Identify which cell holds the provided text, then report its [X, Y] central coordinate. 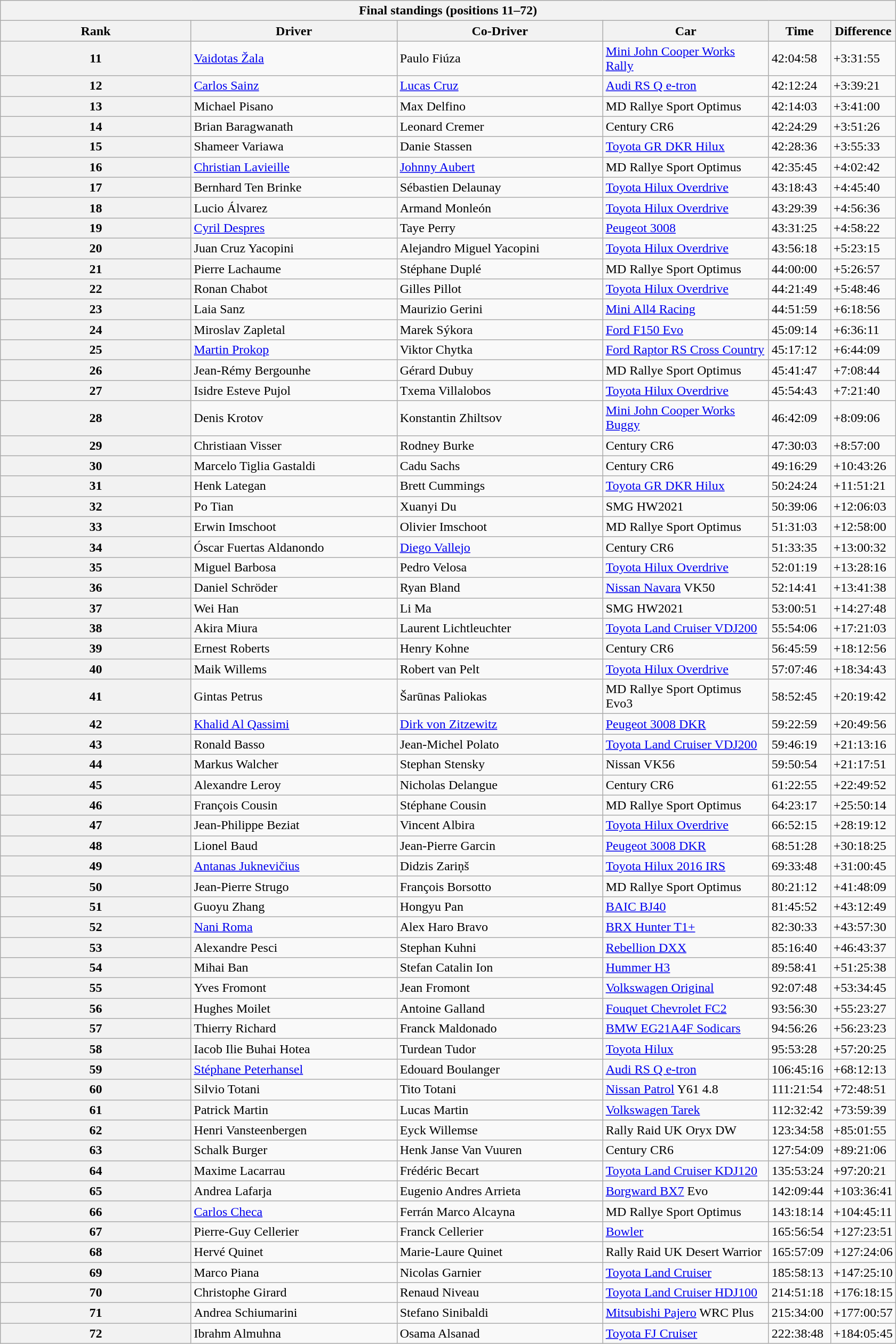
Nissan VK56 [686, 765]
64 [96, 1171]
Time [799, 31]
64:23:17 [799, 805]
Nissan Patrol Y61 4.8 [686, 1089]
+4:56:36 [863, 208]
Antanas Juknevičius [294, 866]
Henk Janse Van Vuuren [500, 1150]
16 [96, 167]
Pierre Lachaume [294, 268]
Ronan Chabot [294, 289]
43:31:25 [799, 228]
+12:58:00 [863, 527]
+43:12:49 [863, 906]
46 [96, 805]
Patrick Martin [294, 1110]
Robert van Pelt [500, 669]
+56:23:23 [863, 1029]
Shameer Variawa [294, 147]
Bowler [686, 1231]
+18:12:56 [863, 649]
Silvio Totani [294, 1089]
50:24:24 [799, 486]
25 [96, 350]
+72:48:51 [863, 1089]
42:04:58 [799, 59]
Gérard Dubuy [500, 370]
17 [96, 187]
+8:09:06 [863, 418]
Edouard Boulanger [500, 1069]
Thierry Richard [294, 1029]
43:18:43 [799, 187]
Vaidotas Žala [294, 59]
Olivier Imschoot [500, 527]
60 [96, 1089]
MD Rallye Sport Optimus Evo3 [686, 697]
Hervé Quinet [294, 1252]
Hummer H3 [686, 968]
Alex Haro Bravo [500, 927]
Borgward BX7 Evo [686, 1191]
Danie Stassen [500, 147]
+20:49:56 [863, 724]
Jean-Pierre Garcin [500, 846]
Ryan Bland [500, 587]
Ford F150 Evo [686, 330]
+3:31:55 [863, 59]
+176:18:15 [863, 1293]
Lionel Baud [294, 846]
Li Ma [500, 608]
Lucas Cruz [500, 86]
33 [96, 527]
Alejandro Miguel Yacopini [500, 248]
Final standings (positions 11–72) [448, 11]
Ferrán Marco Alcayna [500, 1211]
38 [96, 629]
82:30:33 [799, 927]
58 [96, 1049]
35 [96, 567]
81:45:52 [799, 906]
Mini All4 Racing [686, 309]
+4:58:22 [863, 228]
34 [96, 547]
Gintas Petrus [294, 697]
Mitsubishi Pajero WRC Plus [686, 1313]
Stephan Kuhni [500, 947]
57 [96, 1029]
Nani Roma [294, 927]
+41:48:09 [863, 886]
+21:17:51 [863, 765]
Ronald Basso [294, 744]
47 [96, 825]
Cyril Despres [294, 228]
46:42:09 [799, 418]
Rally Raid UK Desert Warrior [686, 1252]
Erwin Imschoot [294, 527]
Toyota Hilux [686, 1049]
Laia Sanz [294, 309]
Xuanyi Du [500, 506]
106:45:16 [799, 1069]
Txema Villalobos [500, 391]
+127:23:51 [863, 1231]
Eyck Willemse [500, 1130]
58:52:45 [799, 697]
Franck Maldonado [500, 1029]
Stefan Catalin Ion [500, 968]
Henk Lategan [294, 486]
127:54:09 [799, 1150]
Franck Cellerier [500, 1231]
67 [96, 1231]
44:21:49 [799, 289]
Turdean Tudor [500, 1049]
Laurent Lichtleuchter [500, 629]
41 [96, 697]
+103:36:41 [863, 1191]
Daniel Schröder [294, 587]
Toyota Hilux 2016 IRS [686, 866]
Stéphane Peterhansel [294, 1069]
13 [96, 106]
185:58:13 [799, 1273]
Taye Perry [500, 228]
+3:39:21 [863, 86]
Isidre Esteve Pujol [294, 391]
+51:25:38 [863, 968]
Maik Willems [294, 669]
Pierre-Guy Cellerier [294, 1231]
Difference [863, 31]
Rodney Burke [500, 446]
+73:59:39 [863, 1110]
BAIC BJ40 [686, 906]
Michael Pisano [294, 106]
Miroslav Zapletal [294, 330]
Marie-Laure Quinet [500, 1252]
47:30:03 [799, 446]
49 [96, 866]
Marco Piana [294, 1273]
92:07:48 [799, 988]
+18:34:43 [863, 669]
Pedro Velosa [500, 567]
12 [96, 86]
94:56:26 [799, 1029]
Alexandre Pesci [294, 947]
+5:26:57 [863, 268]
51:31:03 [799, 527]
Hughes Moilet [294, 1008]
42:28:36 [799, 147]
Stephan Stensky [500, 765]
55 [96, 988]
69 [96, 1273]
+43:57:30 [863, 927]
Konstantin Zhiltsov [500, 418]
Markus Walcher [294, 765]
Miguel Barbosa [294, 567]
+30:18:25 [863, 846]
+14:27:48 [863, 608]
Viktor Chytka [500, 350]
Iacob Ilie Buhai Hotea [294, 1049]
Leonard Cremer [500, 126]
Christiaan Visser [294, 446]
Denis Krotov [294, 418]
+85:01:55 [863, 1130]
+25:50:14 [863, 805]
56 [96, 1008]
45:17:12 [799, 350]
Khalid Al Qassimi [294, 724]
112:32:42 [799, 1110]
55:54:06 [799, 629]
Carlos Sainz [294, 86]
+6:36:11 [863, 330]
BRX Hunter T1+ [686, 927]
+17:21:03 [863, 629]
85:16:40 [799, 947]
45:41:47 [799, 370]
Akira Miura [294, 629]
Nicholas Delangue [500, 785]
43:56:18 [799, 248]
43 [96, 744]
Rally Raid UK Oryx DW [686, 1130]
20 [96, 248]
44:00:00 [799, 268]
Lucio Álvarez [294, 208]
66:52:15 [799, 825]
11 [96, 59]
45:54:43 [799, 391]
44 [96, 765]
71 [96, 1313]
42 [96, 724]
54 [96, 968]
Eugenio Andres Arrieta [500, 1191]
François Cousin [294, 805]
Jean-Pierre Strugo [294, 886]
Sébastien Delaunay [500, 187]
24 [96, 330]
Guoyu Zhang [294, 906]
21 [96, 268]
40 [96, 669]
59:46:19 [799, 744]
Renaud Niveau [500, 1293]
+6:44:09 [863, 350]
68:51:28 [799, 846]
42:35:45 [799, 167]
Max Delfino [500, 106]
Alexandre Leroy [294, 785]
Toyota Land Cruiser HDJ100 [686, 1293]
59 [96, 1069]
Fouquet Chevrolet FC2 [686, 1008]
+21:13:16 [863, 744]
43:29:39 [799, 208]
+55:23:27 [863, 1008]
Andrea Lafarja [294, 1191]
95:53:28 [799, 1049]
Jean-Rémy Bergounhe [294, 370]
Paulo Fiúza [500, 59]
Rebellion DXX [686, 947]
19 [96, 228]
72 [96, 1333]
Jean-Philippe Beziat [294, 825]
Yves Fromont [294, 988]
+7:21:40 [863, 391]
Nissan Navara VK50 [686, 587]
39 [96, 649]
53:00:51 [799, 608]
Tito Totani [500, 1089]
Mihai Ban [294, 968]
+177:00:57 [863, 1313]
53 [96, 947]
51:33:35 [799, 547]
+22:49:52 [863, 785]
Schalk Burger [294, 1150]
215:34:00 [799, 1313]
Dirk von Zitzewitz [500, 724]
15 [96, 147]
Brian Baragwanath [294, 126]
Driver [294, 31]
Volkswagen Original [686, 988]
62 [96, 1130]
+10:43:26 [863, 466]
Jean Fromont [500, 988]
52 [96, 927]
143:18:14 [799, 1211]
Rank [96, 31]
+5:48:46 [863, 289]
45:09:14 [799, 330]
45 [96, 785]
61 [96, 1110]
+127:24:06 [863, 1252]
42:12:24 [799, 86]
Óscar Fuertas Aldanondo [294, 547]
Ernest Roberts [294, 649]
30 [96, 466]
50 [96, 886]
Peugeot 3008 [686, 228]
37 [96, 608]
22 [96, 289]
68 [96, 1252]
Vincent Albira [500, 825]
Wei Han [294, 608]
Juan Cruz Yacopini [294, 248]
Martin Prokop [294, 350]
Stéphane Cousin [500, 805]
Armand Monleón [500, 208]
Christian Lavieille [294, 167]
Toyota Land Cruiser [686, 1273]
52:14:41 [799, 587]
+3:55:33 [863, 147]
222:38:48 [799, 1333]
Henry Kohne [500, 649]
Henri Vansteenbergen [294, 1130]
66 [96, 1211]
Antoine Galland [500, 1008]
+4:45:40 [863, 187]
Osama Alsanad [500, 1333]
59:22:59 [799, 724]
+7:08:44 [863, 370]
+184:05:45 [863, 1333]
Co-Driver [500, 31]
59:50:54 [799, 765]
Po Tian [294, 506]
Johnny Aubert [500, 167]
+53:34:45 [863, 988]
Carlos Checa [294, 1211]
23 [96, 309]
Mini John Cooper Works Buggy [686, 418]
Andrea Schiumarini [294, 1313]
Volkswagen Tarek [686, 1110]
+11:51:21 [863, 486]
111:21:54 [799, 1089]
+20:19:42 [863, 697]
142:09:44 [799, 1191]
+31:00:45 [863, 866]
Brett Cummings [500, 486]
32 [96, 506]
42:14:03 [799, 106]
+147:25:10 [863, 1273]
Marcelo Tiglia Gastaldi [294, 466]
28 [96, 418]
+13:28:16 [863, 567]
93:56:30 [799, 1008]
+104:45:11 [863, 1211]
165:57:09 [799, 1252]
Marek Sýkora [500, 330]
Toyota Land Cruiser KDJ120 [686, 1171]
63 [96, 1150]
56:45:59 [799, 649]
52:01:19 [799, 567]
49:16:29 [799, 466]
Lucas Martin [500, 1110]
70 [96, 1293]
+6:18:56 [863, 309]
Ibrahm Almuhna [294, 1333]
89:58:41 [799, 968]
27 [96, 391]
BMW EG21A4F Sodicars [686, 1029]
44:51:59 [799, 309]
Car [686, 31]
+4:02:42 [863, 167]
Šarūnas Paliokas [500, 697]
Stéphane Duplé [500, 268]
+13:41:38 [863, 587]
26 [96, 370]
+3:51:26 [863, 126]
+97:20:21 [863, 1171]
135:53:24 [799, 1171]
42:24:29 [799, 126]
François Borsotto [500, 886]
65 [96, 1191]
Mini John Cooper Works Rally [686, 59]
+57:20:25 [863, 1049]
36 [96, 587]
Ford Raptor RS Cross Country [686, 350]
123:34:58 [799, 1130]
51 [96, 906]
Cadu Sachs [500, 466]
+13:00:32 [863, 547]
+89:21:06 [863, 1150]
Nicolas Garnier [500, 1273]
50:39:06 [799, 506]
Diego Vallejo [500, 547]
31 [96, 486]
+5:23:15 [863, 248]
165:56:54 [799, 1231]
Bernhard Ten Brinke [294, 187]
Maurizio Gerini [500, 309]
+12:06:03 [863, 506]
Gilles Pillot [500, 289]
214:51:18 [799, 1293]
80:21:12 [799, 886]
Maxime Lacarrau [294, 1171]
61:22:55 [799, 785]
18 [96, 208]
Didzis Zariņš [500, 866]
+28:19:12 [863, 825]
+3:41:00 [863, 106]
48 [96, 846]
+68:12:13 [863, 1069]
+46:43:37 [863, 947]
29 [96, 446]
Stefano Sinibaldi [500, 1313]
Christophe Girard [294, 1293]
Jean-Michel Polato [500, 744]
14 [96, 126]
57:07:46 [799, 669]
Hongyu Pan [500, 906]
Toyota FJ Cruiser [686, 1333]
+8:57:00 [863, 446]
69:33:48 [799, 866]
Frédéric Becart [500, 1171]
